Scan for the cell matching the given text and deliver its (x, y) coordinate at center. 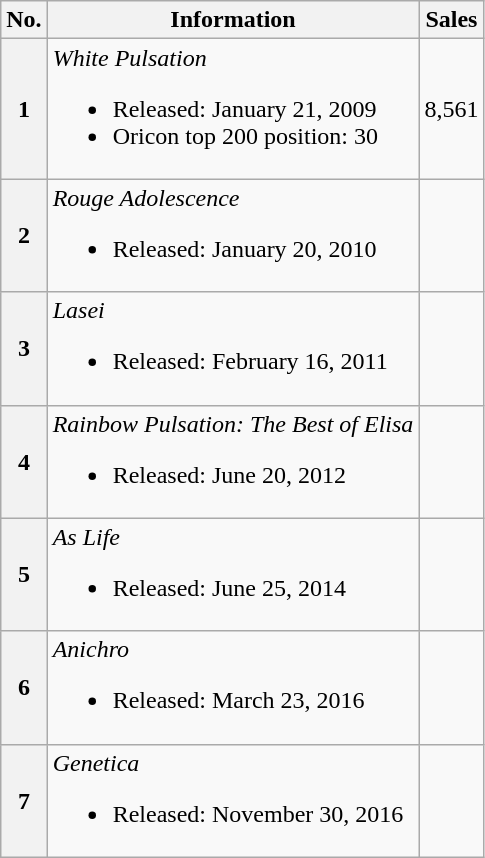
AnichroReleased: March 23, 2016 (233, 688)
Rainbow Pulsation: The Best of ElisaReleased: June 20, 2012 (233, 462)
5 (24, 574)
Information (233, 20)
Sales (452, 20)
3 (24, 348)
GeneticaReleased: November 30, 2016 (233, 800)
No. (24, 20)
As LifeReleased: June 25, 2014 (233, 574)
White PulsationReleased: January 21, 2009Oricon top 200 position: 30 (233, 109)
LaseiReleased: February 16, 2011 (233, 348)
6 (24, 688)
2 (24, 236)
Rouge AdolescenceReleased: January 20, 2010 (233, 236)
8,561 (452, 109)
1 (24, 109)
7 (24, 800)
4 (24, 462)
